Provide the [x, y] coordinate of the cell's center where the given text is located.  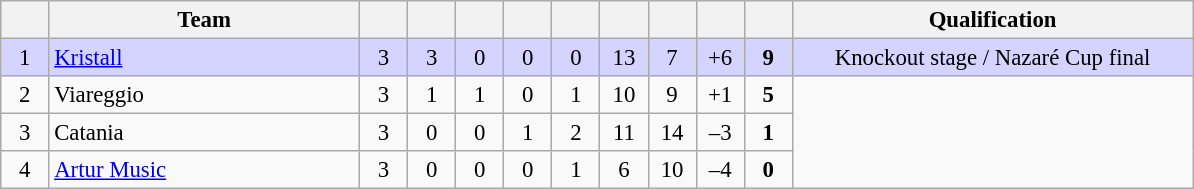
Team [204, 20]
13 [624, 58]
6 [624, 170]
Catania [204, 133]
14 [672, 133]
Qualification [992, 20]
11 [624, 133]
Artur Music [204, 170]
–4 [720, 170]
Viareggio [204, 95]
7 [672, 58]
Kristall [204, 58]
4 [25, 170]
+1 [720, 95]
Knockout stage / Nazaré Cup final [992, 58]
–3 [720, 133]
5 [768, 95]
+6 [720, 58]
